Output the (X, Y) coordinate of the center of the cell containing the given text.  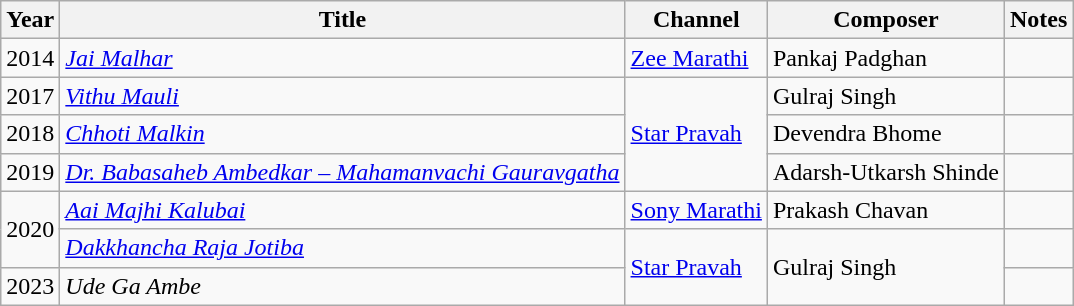
Notes (1038, 20)
Zee Marathi (696, 58)
Composer (886, 20)
Ude Ga Ambe (342, 286)
2019 (30, 172)
Adarsh-Utkarsh Shinde (886, 172)
Aai Majhi Kalubai (342, 210)
Prakash Chavan (886, 210)
Vithu Mauli (342, 96)
2014 (30, 58)
2020 (30, 229)
2023 (30, 286)
Title (342, 20)
Channel (696, 20)
Sony Marathi (696, 210)
Dr. Babasaheb Ambedkar – Mahamanvachi Gauravgatha (342, 172)
Jai Malhar (342, 58)
Dakkhancha Raja Jotiba (342, 248)
Chhoti Malkin (342, 134)
Year (30, 20)
Pankaj Padghan (886, 58)
2018 (30, 134)
2017 (30, 96)
Devendra Bhome (886, 134)
